Output the (x, y) coordinate of the center of the cell containing the given text.  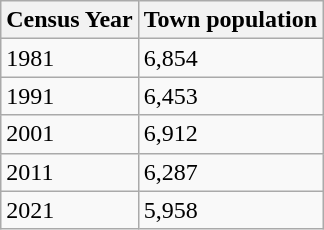
2011 (70, 172)
6,453 (230, 96)
2001 (70, 134)
Census Year (70, 20)
6,287 (230, 172)
1981 (70, 58)
2021 (70, 210)
1991 (70, 96)
6,854 (230, 58)
5,958 (230, 210)
6,912 (230, 134)
Town population (230, 20)
